Search for the cell housing the specified text and yield its (X, Y) center coordinate. 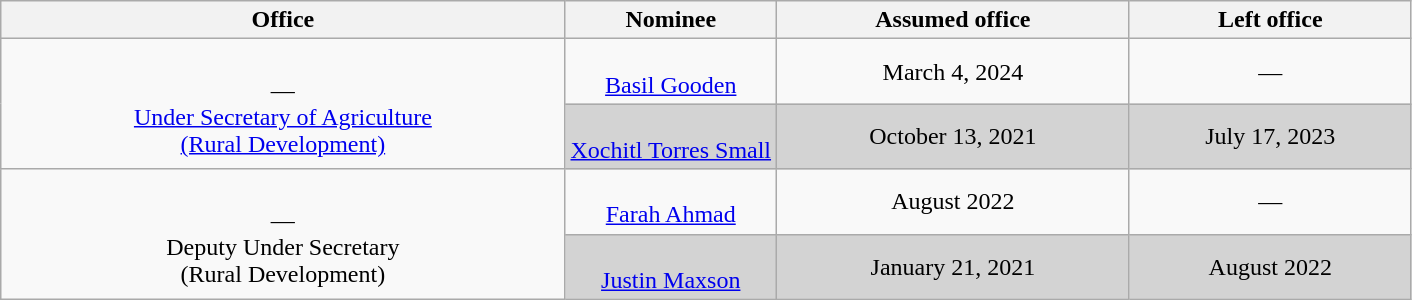
Nominee (671, 20)
Assumed office (954, 20)
Office (283, 20)
Justin Maxson (671, 266)
Xochitl Torres Small (671, 136)
—Deputy Under Secretary(Rural Development) (283, 234)
October 13, 2021 (954, 136)
—Under Secretary of Agriculture(Rural Development) (283, 104)
Farah Ahmad (671, 202)
January 21, 2021 (954, 266)
July 17, 2023 (1270, 136)
Basil Gooden (671, 72)
Left office (1270, 20)
March 4, 2024 (954, 72)
